Find where the given text appears and provide that cell's center as (X, Y) coordinate. 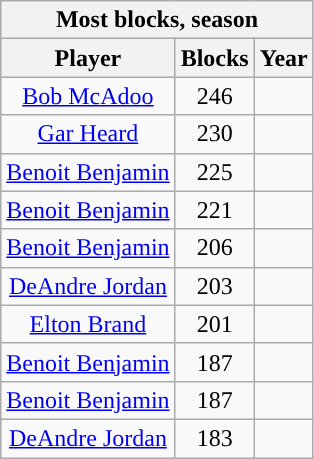
Blocks (214, 58)
225 (214, 172)
183 (214, 438)
206 (214, 248)
203 (214, 286)
Most blocks, season (157, 20)
246 (214, 96)
230 (214, 134)
221 (214, 210)
Elton Brand (88, 324)
201 (214, 324)
Gar Heard (88, 134)
Bob McAdoo (88, 96)
Player (88, 58)
Year (284, 58)
